Return the (x, y) coordinate for the center point of the cell that contains the specified text.  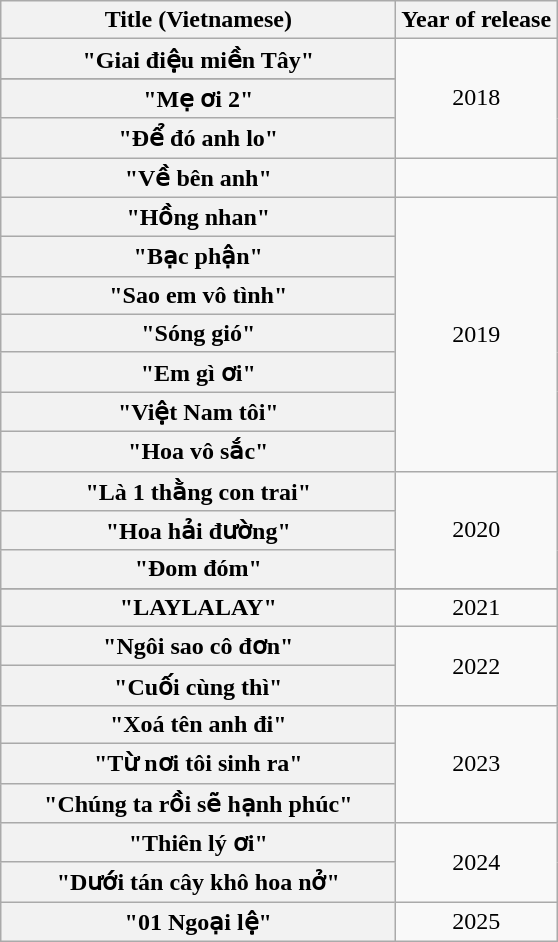
"Hồng nhan" (198, 217)
"Sao em vô tình" (198, 295)
Title (Vietnamese) (198, 20)
2025 (476, 922)
2020 (476, 530)
"Xoá tên anh đi" (198, 724)
2018 (476, 98)
2024 (476, 862)
"Để đó anh lo" (198, 138)
"Dưới tán cây khô hoa nở" (198, 882)
"LAYLALAY" (198, 607)
"Giai điệu miền Tây" (198, 59)
"01 Ngoại lệ" (198, 922)
2019 (476, 334)
"Là 1 thằng con trai" (198, 491)
Year of release (476, 20)
"Chúng ta rồi sẽ hạnh phúc" (198, 803)
2022 (476, 666)
"Cuối cùng thì" (198, 686)
"Đom đóm" (198, 569)
"Hoa hải đường" (198, 531)
"Mẹ ơi 2" (198, 98)
"Em gì ơi" (198, 372)
"Bạc phận" (198, 257)
"Về bên anh" (198, 178)
2023 (476, 764)
"Ngôi sao cô đơn" (198, 646)
"Từ nơi tôi sinh ra" (198, 763)
"Hoa vô sắc" (198, 451)
2021 (476, 607)
"Việt Nam tôi" (198, 412)
"Thiên lý ơi" (198, 843)
"Sóng gió" (198, 333)
